Provide the (x, y) coordinate of the cell's center where the given text is located.  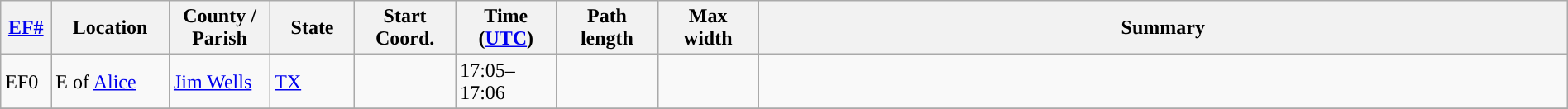
EF# (26, 28)
Jim Wells (219, 81)
Start Coord. (404, 28)
Summary (1163, 28)
TX (313, 81)
EF0 (26, 81)
Max width (708, 28)
Path length (607, 28)
Location (111, 28)
State (313, 28)
Time (UTC) (506, 28)
17:05–17:06 (506, 81)
E of Alice (111, 81)
County / Parish (219, 28)
